Find where the given text appears and provide that cell's center as [x, y] coordinate. 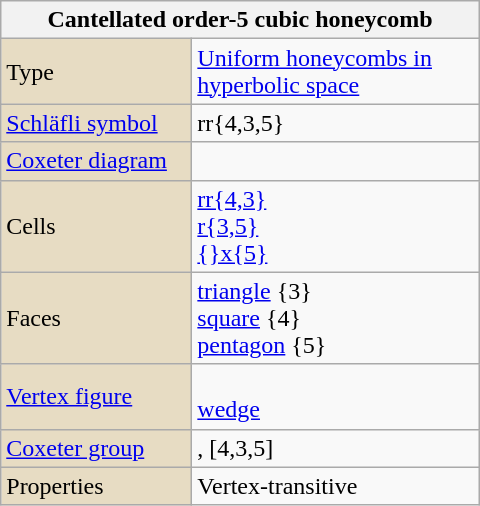
wedge [336, 396]
Vertex-transitive [336, 486]
triangle {3}square {4}pentagon {5} [336, 318]
Properties [96, 486]
Uniform honeycombs in hyperbolic space [336, 72]
, [4,3,5] [336, 448]
rr{4,3} r{3,5} {}x{5} [336, 226]
Cantellated order-5 cubic honeycomb [240, 20]
Schläfli symbol [96, 123]
Cells [96, 226]
Vertex figure [96, 396]
Coxeter diagram [96, 161]
Type [96, 72]
Faces [96, 318]
Coxeter group [96, 448]
rr{4,3,5} [336, 123]
